Pinpoint the cell where the given text exists, returning its (x, y) midpoint coordinate. 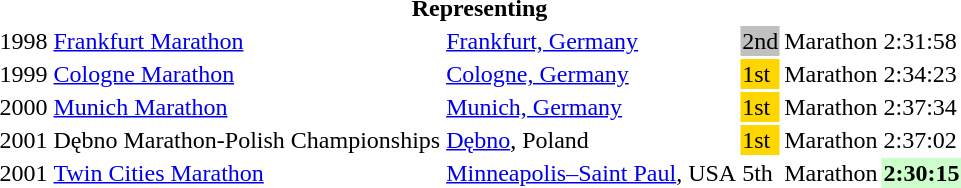
Cologne, Germany (592, 74)
2:34:23 (922, 74)
2:30:15 (922, 173)
Dębno Marathon-Polish Championships (247, 140)
Frankfurt Marathon (247, 41)
2:37:34 (922, 107)
Dębno, Poland (592, 140)
2nd (760, 41)
Cologne Marathon (247, 74)
5th (760, 173)
2:37:02 (922, 140)
Munich, Germany (592, 107)
Frankfurt, Germany (592, 41)
Munich Marathon (247, 107)
2:31:58 (922, 41)
Minneapolis–Saint Paul, USA (592, 173)
Twin Cities Marathon (247, 173)
